Return the (x, y) coordinate for the center point of the cell that contains the specified text.  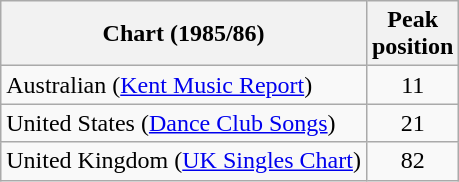
21 (412, 123)
United States (Dance Club Songs) (184, 123)
United Kingdom (UK Singles Chart) (184, 161)
Australian (Kent Music Report) (184, 85)
Chart (1985/86) (184, 34)
Peakposition (412, 34)
11 (412, 85)
82 (412, 161)
